Return the [X, Y] coordinate for the center point of the cell that contains the specified text.  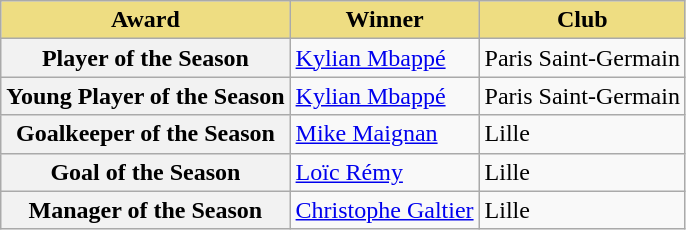
Young Player of the Season [146, 96]
Christophe Galtier [384, 210]
Club [582, 20]
Goalkeeper of the Season [146, 134]
Mike Maignan [384, 134]
Loïc Rémy [384, 172]
Winner [384, 20]
Player of the Season [146, 58]
Manager of the Season [146, 210]
Goal of the Season [146, 172]
Award [146, 20]
